Capture the cell that displays the provided text and extract its [X, Y] central coordinate. 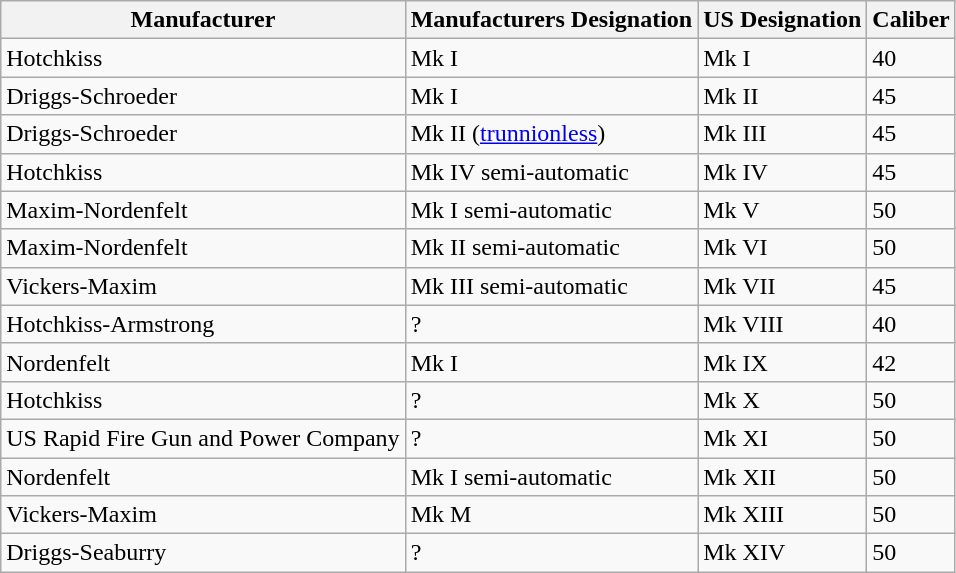
Mk VIII [782, 324]
Mk IV semi-automatic [552, 172]
Mk XIII [782, 515]
Mk II (trunnionless) [552, 134]
Mk V [782, 210]
Mk VII [782, 286]
Caliber [911, 20]
US Rapid Fire Gun and Power Company [203, 438]
Mk XI [782, 438]
Driggs-Seaburry [203, 553]
Mk VI [782, 248]
Mk III [782, 134]
Mk XIV [782, 553]
Mk XII [782, 477]
Mk II [782, 96]
42 [911, 362]
Mk III semi-automatic [552, 286]
US Designation [782, 20]
Mk IX [782, 362]
Mk IV [782, 172]
Mk M [552, 515]
Hotchkiss-Armstrong [203, 324]
Manufacturer [203, 20]
Manufacturers Designation [552, 20]
Mk II semi-automatic [552, 248]
Mk X [782, 400]
